Provide the [X, Y] coordinate of the cell's center where the given text is located.  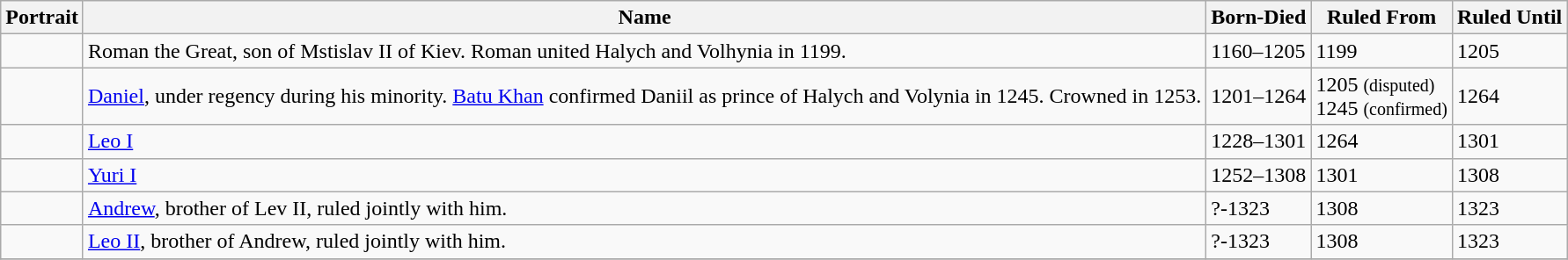
Leo I [644, 141]
Yuri I [644, 175]
1160–1205 [1258, 51]
1205 (disputed)1245 (confirmed) [1381, 97]
1228–1301 [1258, 141]
1252–1308 [1258, 175]
1199 [1381, 51]
Daniel, under regency during his minority. Batu Khan confirmed Daniil as prince of Halych and Volynia in 1245. Crowned in 1253. [644, 97]
Ruled From [1381, 18]
1205 [1509, 51]
Roman the Great, son of Mstislav II of Kiev. Roman united Halych and Volhynia in 1199. [644, 51]
Andrew, brother of Lev II, ruled jointly with him. [644, 208]
Portrait [42, 18]
1201–1264 [1258, 97]
Born-Died [1258, 18]
Name [644, 18]
Ruled Until [1509, 18]
Leo II, brother of Andrew, ruled jointly with him. [644, 242]
